Scan for the cell matching the given text and deliver its (x, y) coordinate at center. 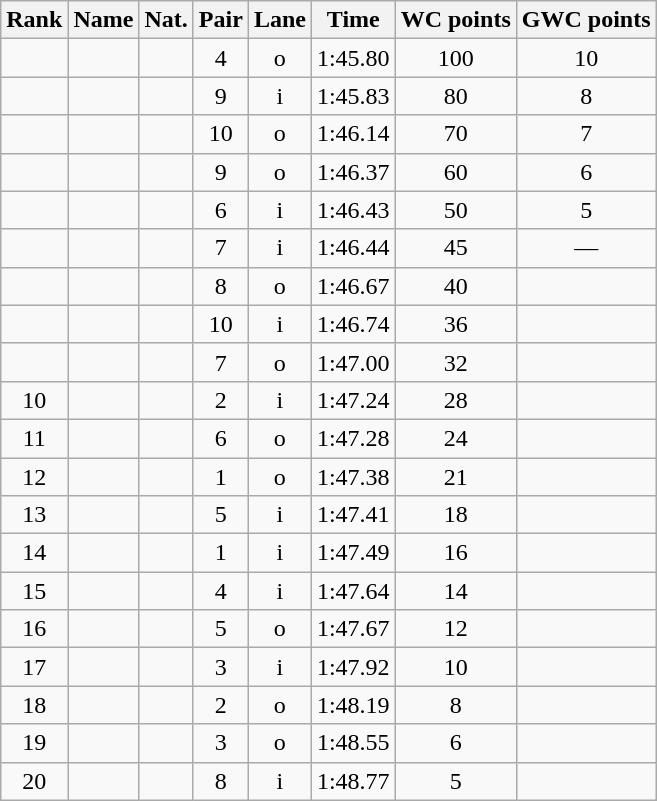
1:45.80 (353, 58)
40 (456, 286)
36 (456, 324)
21 (456, 477)
WC points (456, 20)
80 (456, 96)
Rank (34, 20)
100 (456, 58)
1:47.28 (353, 438)
1:47.00 (353, 362)
1:46.67 (353, 286)
1:46.37 (353, 172)
1:47.67 (353, 629)
1:47.49 (353, 553)
Lane (280, 20)
1:45.83 (353, 96)
1:47.24 (353, 400)
Time (353, 20)
11 (34, 438)
1:46.43 (353, 210)
70 (456, 134)
1:47.41 (353, 515)
Nat. (166, 20)
1:46.44 (353, 248)
1:48.19 (353, 705)
1:48.55 (353, 743)
Pair (220, 20)
50 (456, 210)
15 (34, 591)
19 (34, 743)
13 (34, 515)
Name (104, 20)
GWC points (586, 20)
1:48.77 (353, 781)
1:47.38 (353, 477)
24 (456, 438)
60 (456, 172)
32 (456, 362)
— (586, 248)
1:46.14 (353, 134)
1:47.92 (353, 667)
28 (456, 400)
20 (34, 781)
1:46.74 (353, 324)
1:47.64 (353, 591)
17 (34, 667)
45 (456, 248)
